Scan for the cell matching the given text and deliver its [x, y] coordinate at center. 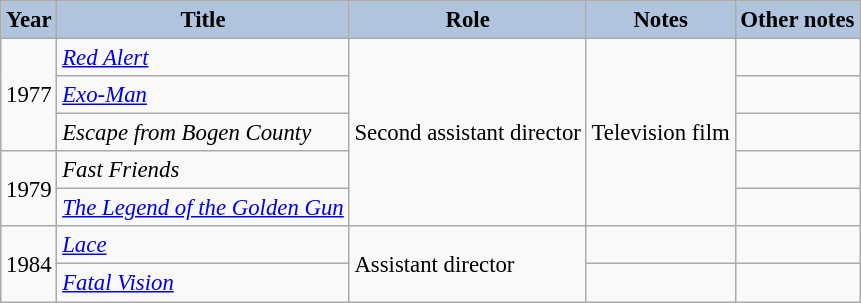
Lace [203, 245]
The Legend of the Golden Gun [203, 208]
1977 [29, 96]
Second assistant director [468, 133]
1984 [29, 264]
Year [29, 20]
Role [468, 20]
Escape from Bogen County [203, 133]
Exo-Man [203, 95]
Fatal Vision [203, 283]
Assistant director [468, 264]
Other notes [798, 20]
Red Alert [203, 58]
Notes [660, 20]
Television film [660, 133]
Fast Friends [203, 170]
1979 [29, 188]
Title [203, 20]
